From the cell containing the given text, extract its center point as [X, Y] coordinate. 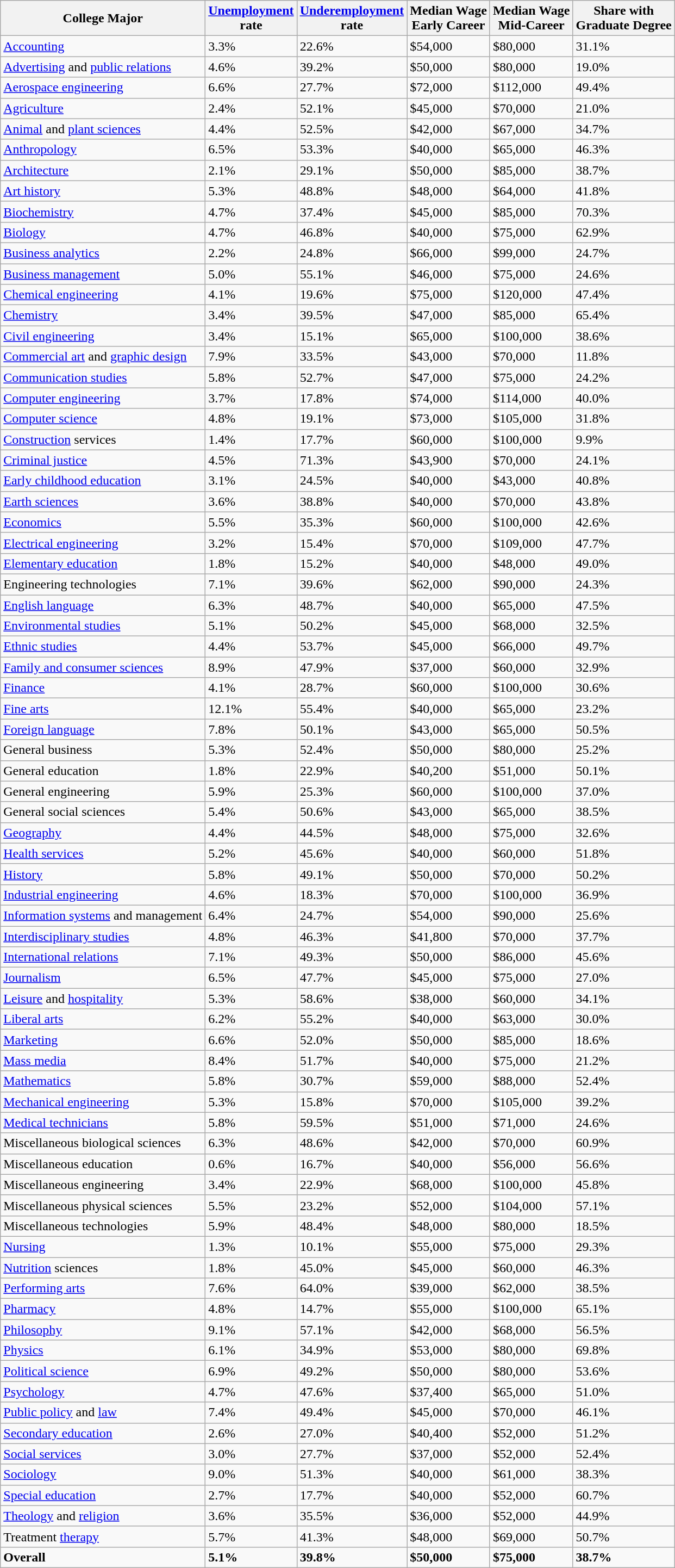
28.7% [352, 688]
4.5% [251, 460]
Family and consumer sciences [103, 667]
51.8% [624, 853]
30.7% [352, 1081]
Agriculture [103, 108]
2.6% [251, 1433]
47.4% [624, 295]
$64,000 [532, 191]
Journalism [103, 978]
30.6% [624, 688]
48.7% [352, 605]
Nutrition sciences [103, 1268]
$71,000 [532, 1123]
Business management [103, 274]
12.1% [251, 709]
Underemploymentrate [352, 18]
24.2% [624, 377]
39.5% [352, 315]
16.7% [352, 1164]
Special education [103, 1495]
$114,000 [532, 398]
General education [103, 771]
19.6% [352, 295]
Median WageMid-Career [532, 18]
40.8% [624, 481]
39.8% [352, 1557]
55.4% [352, 709]
48.8% [352, 191]
Miscellaneous technologies [103, 1226]
Industrial engineering [103, 895]
25.2% [624, 750]
Theology and religion [103, 1516]
42.6% [624, 522]
Pharmacy [103, 1309]
Economics [103, 522]
36.9% [624, 895]
19.1% [352, 419]
7.6% [251, 1288]
49.1% [352, 874]
38.8% [352, 501]
59.5% [352, 1123]
Secondary education [103, 1433]
47.6% [352, 1392]
33.5% [352, 357]
9.0% [251, 1474]
53.7% [352, 647]
$88,000 [532, 1081]
3.1% [251, 481]
18.3% [352, 895]
Computer engineering [103, 398]
Treatment therapy [103, 1536]
53.3% [352, 150]
44.9% [624, 1516]
Biochemistry [103, 212]
Nursing [103, 1247]
60.9% [624, 1143]
Mathematics [103, 1081]
Early childhood education [103, 481]
1.3% [251, 1247]
5.4% [251, 812]
Art history [103, 191]
51.3% [352, 1474]
$63,000 [532, 1019]
Animal and plant sciences [103, 129]
7.9% [251, 357]
Engineering technologies [103, 584]
International relations [103, 957]
31.1% [624, 46]
5.2% [251, 853]
Political science [103, 1371]
39.6% [352, 584]
64.0% [352, 1288]
70.3% [624, 212]
Ethnic studies [103, 647]
29.3% [624, 1247]
30.0% [624, 1019]
50.6% [352, 812]
25.3% [352, 791]
60.7% [624, 1495]
21.2% [624, 1061]
50.5% [624, 729]
48.6% [352, 1143]
24.8% [352, 253]
General social sciences [103, 812]
48.4% [352, 1226]
24.3% [624, 584]
56.5% [624, 1330]
5.0% [251, 274]
49.7% [624, 647]
6.2% [251, 1019]
8.4% [251, 1061]
21.0% [624, 108]
0.6% [251, 1164]
$39,000 [449, 1288]
Philosophy [103, 1330]
Finance [103, 688]
Elementary education [103, 563]
Civil engineering [103, 336]
Advertising and public relations [103, 67]
Commercial art and graphic design [103, 357]
35.5% [352, 1516]
Business analytics [103, 253]
17.8% [352, 398]
$67,000 [532, 129]
Earth sciences [103, 501]
Chemical engineering [103, 295]
37.7% [624, 936]
46.8% [352, 232]
19.0% [624, 67]
Share withGraduate Degree [624, 18]
3.0% [251, 1454]
Criminal justice [103, 460]
34.1% [624, 999]
5.7% [251, 1536]
71.3% [352, 460]
$112,000 [532, 88]
8.9% [251, 667]
51.7% [352, 1061]
$40,400 [449, 1433]
Interdisciplinary studies [103, 936]
Miscellaneous education [103, 1164]
Biology [103, 232]
$109,000 [532, 543]
24.1% [624, 460]
3.2% [251, 543]
$86,000 [532, 957]
9.1% [251, 1330]
Social services [103, 1454]
9.9% [624, 439]
Psychology [103, 1392]
$99,000 [532, 253]
Aerospace engineering [103, 88]
Geography [103, 833]
3.7% [251, 398]
47.9% [352, 667]
24.5% [352, 481]
$74,000 [449, 398]
65.1% [624, 1309]
1.4% [251, 439]
38.3% [624, 1474]
15.1% [352, 336]
49.2% [352, 1371]
Foreign language [103, 729]
51.2% [624, 1433]
$40,200 [449, 771]
Electrical engineering [103, 543]
$104,000 [532, 1205]
Public policy and law [103, 1412]
15.2% [352, 563]
35.3% [352, 522]
2.4% [251, 108]
Mass media [103, 1061]
Marketing [103, 1040]
40.0% [624, 398]
Architecture [103, 170]
43.8% [624, 501]
$69,000 [532, 1536]
55.1% [352, 274]
58.6% [352, 999]
$41,800 [449, 936]
$56,000 [532, 1164]
$120,000 [532, 295]
$53,000 [449, 1350]
Fine arts [103, 709]
3.3% [251, 46]
50.7% [624, 1536]
2.2% [251, 253]
Communication studies [103, 377]
29.1% [352, 170]
62.9% [624, 232]
41.8% [624, 191]
32.6% [624, 833]
General business [103, 750]
38.6% [624, 336]
52.1% [352, 108]
History [103, 874]
32.5% [624, 626]
General engineering [103, 791]
44.5% [352, 833]
6.4% [251, 915]
32.9% [624, 667]
Physics [103, 1350]
25.6% [624, 915]
34.7% [624, 129]
11.8% [624, 357]
$37,400 [449, 1392]
$38,000 [449, 999]
52.7% [352, 377]
69.8% [624, 1350]
46.1% [624, 1412]
41.3% [352, 1536]
7.8% [251, 729]
34.9% [352, 1350]
Leisure and hospitality [103, 999]
55.2% [352, 1019]
$61,000 [532, 1474]
45.0% [352, 1268]
Sociology [103, 1474]
51.0% [624, 1392]
$73,000 [449, 419]
$59,000 [449, 1081]
45.8% [624, 1185]
52.0% [352, 1040]
Health services [103, 853]
Environmental studies [103, 626]
$46,000 [449, 274]
52.5% [352, 129]
2.1% [251, 170]
53.6% [624, 1371]
$72,000 [449, 88]
47.5% [624, 605]
$36,000 [449, 1516]
7.4% [251, 1412]
Computer science [103, 419]
22.6% [352, 46]
Medical technicians [103, 1123]
37.4% [352, 212]
49.0% [624, 563]
Overall [103, 1557]
18.6% [624, 1040]
Performing arts [103, 1288]
14.7% [352, 1309]
Miscellaneous biological sciences [103, 1143]
37.0% [624, 791]
Liberal arts [103, 1019]
Accounting [103, 46]
65.4% [624, 315]
31.8% [624, 419]
Information systems and management [103, 915]
15.8% [352, 1102]
English language [103, 605]
6.9% [251, 1371]
49.3% [352, 957]
Construction services [103, 439]
10.1% [352, 1247]
Mechanical engineering [103, 1102]
2.7% [251, 1495]
Unemploymentrate [251, 18]
Anthropology [103, 150]
College Major [103, 18]
18.5% [624, 1226]
6.1% [251, 1350]
15.4% [352, 543]
56.6% [624, 1164]
Median WageEarly Career [449, 18]
Miscellaneous physical sciences [103, 1205]
$43,900 [449, 460]
Miscellaneous engineering [103, 1185]
Chemistry [103, 315]
